Search for the cell housing the specified text and yield its (X, Y) center coordinate. 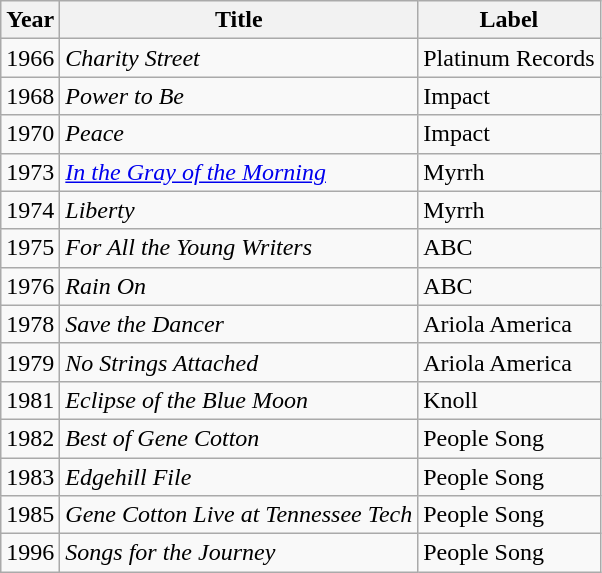
1975 (30, 248)
1985 (30, 515)
Liberty (239, 210)
1976 (30, 286)
1983 (30, 477)
1968 (30, 96)
For All the Young Writers (239, 248)
Title (239, 20)
Year (30, 20)
Power to Be (239, 96)
Rain On (239, 286)
Eclipse of the Blue Moon (239, 400)
Save the Dancer (239, 324)
Knoll (509, 400)
Peace (239, 134)
Platinum Records (509, 58)
1981 (30, 400)
Charity Street (239, 58)
Gene Cotton Live at Tennessee Tech (239, 515)
Songs for the Journey (239, 553)
1982 (30, 438)
In the Gray of the Morning (239, 172)
1966 (30, 58)
1978 (30, 324)
1996 (30, 553)
Label (509, 20)
1973 (30, 172)
Edgehill File (239, 477)
1974 (30, 210)
No Strings Attached (239, 362)
Best of Gene Cotton (239, 438)
1970 (30, 134)
1979 (30, 362)
